Extract the (X, Y) coordinate from the center of the cell holding the provided text.  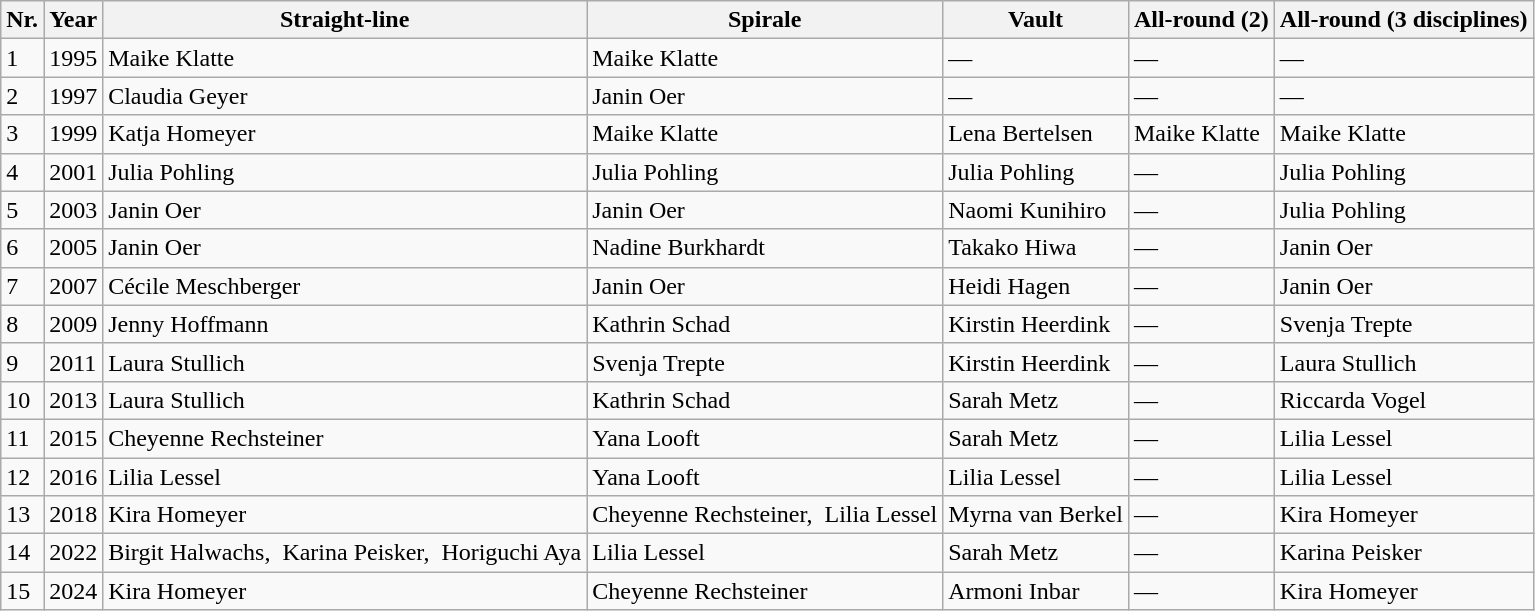
Karina Peisker (1404, 553)
8 (22, 324)
2024 (74, 591)
2 (22, 96)
2011 (74, 362)
3 (22, 134)
1997 (74, 96)
Cécile Meschberger (345, 286)
All-round (2) (1201, 20)
2016 (74, 477)
Lena Bertelsen (1036, 134)
2005 (74, 248)
Cheyenne Rechsteiner, Lilia Lessel (765, 515)
4 (22, 172)
2018 (74, 515)
2007 (74, 286)
5 (22, 210)
2015 (74, 438)
7 (22, 286)
10 (22, 400)
Straight-line (345, 20)
Takako Hiwa (1036, 248)
2003 (74, 210)
9 (22, 362)
Jenny Hoffmann (345, 324)
Birgit Halwachs, Karina Peisker, Horiguchi Aya (345, 553)
Claudia Geyer (345, 96)
12 (22, 477)
1 (22, 58)
Armoni Inbar (1036, 591)
Nadine Burkhardt (765, 248)
Spirale (765, 20)
13 (22, 515)
Naomi Kunihiro (1036, 210)
Vault (1036, 20)
Heidi Hagen (1036, 286)
2001 (74, 172)
All-round (3 disciplines) (1404, 20)
Riccarda Vogel (1404, 400)
1995 (74, 58)
2022 (74, 553)
Year (74, 20)
Nr. (22, 20)
2013 (74, 400)
2009 (74, 324)
11 (22, 438)
15 (22, 591)
Katja Homeyer (345, 134)
Myrna van Berkel (1036, 515)
14 (22, 553)
1999 (74, 134)
6 (22, 248)
